From the cell containing the given text, extract its center point as [x, y] coordinate. 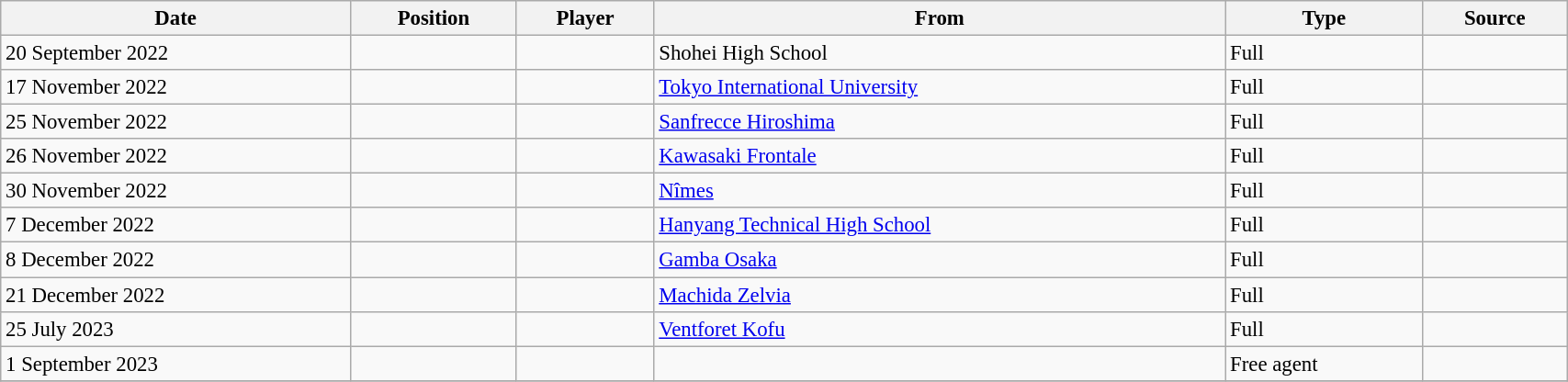
21 December 2022 [176, 295]
20 September 2022 [176, 53]
7 December 2022 [176, 225]
Tokyo International University [940, 87]
Shohei High School [940, 53]
From [940, 18]
Sanfrecce Hiroshima [940, 122]
25 July 2023 [176, 329]
Type [1325, 18]
1 September 2023 [176, 364]
Free agent [1325, 364]
Nîmes [940, 191]
8 December 2022 [176, 260]
Hanyang Technical High School [940, 225]
Gamba Osaka [940, 260]
Ventforet Kofu [940, 329]
Player [585, 18]
26 November 2022 [176, 156]
30 November 2022 [176, 191]
Source [1495, 18]
Date [176, 18]
Kawasaki Frontale [940, 156]
Position [434, 18]
25 November 2022 [176, 122]
Machida Zelvia [940, 295]
17 November 2022 [176, 87]
